From the cell containing the given text, extract its center point as (X, Y) coordinate. 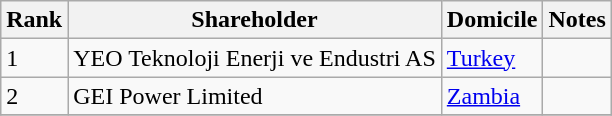
YEO Teknoloji Enerji ve Endustri AS (255, 58)
Notes (577, 20)
1 (34, 58)
2 (34, 96)
Domicile (492, 20)
Rank (34, 20)
Turkey (492, 58)
Shareholder (255, 20)
GEI Power Limited (255, 96)
Zambia (492, 96)
